Detect which cell encompasses the target text, then output its [X, Y] center coordinate. 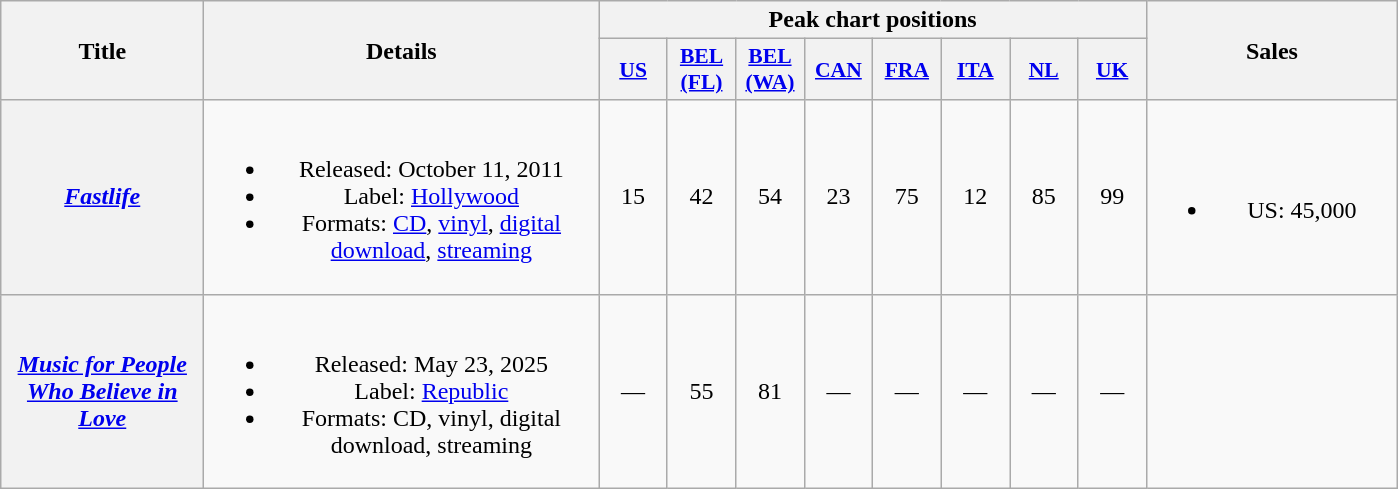
12 [975, 197]
US: 45,000 [1272, 197]
CAN [838, 70]
Released: May 23, 2025Label: RepublicFormats: CD, vinyl, digital download, streaming [402, 391]
Details [402, 50]
Title [102, 50]
Released: October 11, 2011Label: HollywoodFormats: CD, vinyl, digital download, streaming [402, 197]
99 [1112, 197]
55 [701, 391]
UK [1112, 70]
15 [633, 197]
Sales [1272, 50]
ITA [975, 70]
NL [1044, 70]
75 [907, 197]
42 [701, 197]
Fastlife [102, 197]
FRA [907, 70]
Peak chart positions [873, 20]
54 [770, 197]
81 [770, 391]
Music for People Who Believe in Love [102, 391]
BEL(WA) [770, 70]
US [633, 70]
BEL(FL) [701, 70]
85 [1044, 197]
23 [838, 197]
